Locate the cell with the specified text and output its (x, y) center coordinate. 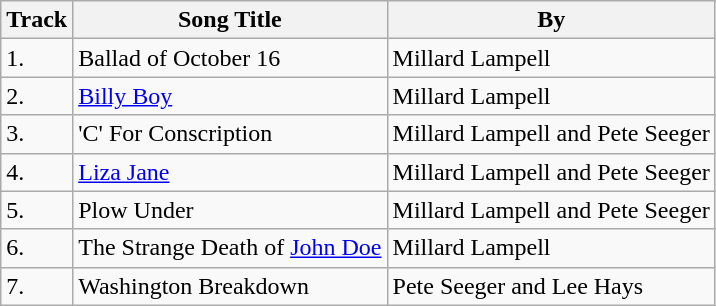
6. (37, 248)
Song Title (230, 20)
3. (37, 134)
7. (37, 286)
4. (37, 172)
5. (37, 210)
'C' For Conscription (230, 134)
Liza Jane (230, 172)
By (551, 20)
Pete Seeger and Lee Hays (551, 286)
2. (37, 96)
Track (37, 20)
1. (37, 58)
Ballad of October 16 (230, 58)
Washington Breakdown (230, 286)
The Strange Death of John Doe (230, 248)
Plow Under (230, 210)
Billy Boy (230, 96)
